Identify which cell holds the provided text, then report its [x, y] central coordinate. 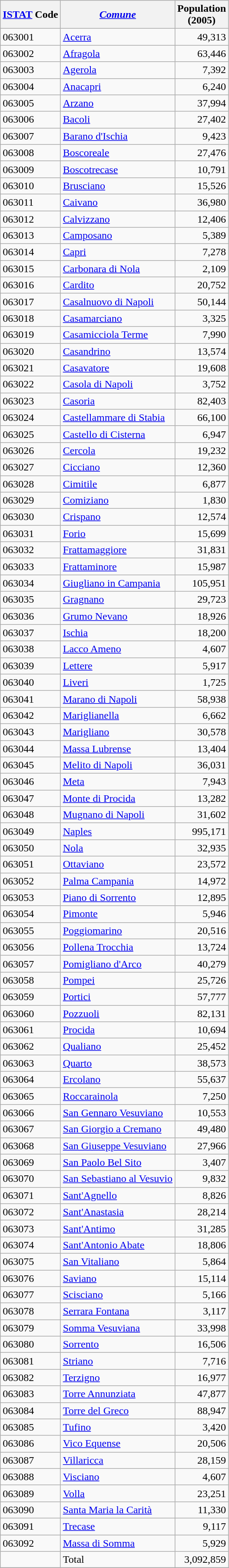
20,506 [202, 1444]
58,938 [202, 699]
063063 [30, 1063]
063021 [30, 368]
Arzano [117, 103]
063034 [30, 583]
063078 [30, 1311]
19,608 [202, 368]
10,694 [202, 1030]
105,951 [202, 583]
063011 [30, 202]
063042 [30, 715]
Liveri [117, 682]
063086 [30, 1444]
063022 [30, 384]
Casandrino [117, 351]
063030 [30, 517]
7,716 [202, 1361]
063083 [30, 1394]
6,947 [202, 434]
063088 [30, 1477]
Lacco Ameno [117, 649]
27,476 [202, 153]
Melito di Napoli [117, 765]
32,935 [202, 848]
063087 [30, 1460]
063008 [30, 153]
55,637 [202, 1080]
Santa Maria la Carità [117, 1510]
063020 [30, 351]
Mariglianella [117, 715]
82,131 [202, 1014]
13,724 [202, 947]
18,200 [202, 633]
063007 [30, 136]
Ischia [117, 633]
Meta [117, 782]
063023 [30, 401]
Gragnano [117, 600]
063069 [30, 1162]
37,994 [202, 103]
Quarto [117, 1063]
18,926 [202, 616]
3,752 [202, 384]
Vico Equense [117, 1444]
1,830 [202, 500]
Roccarainola [117, 1096]
Poggiomarino [117, 931]
27,966 [202, 1146]
5,864 [202, 1261]
5,929 [202, 1543]
Forio [117, 534]
063075 [30, 1261]
063032 [30, 550]
063047 [30, 798]
Casavatore [117, 368]
063071 [30, 1195]
063039 [30, 666]
15,699 [202, 534]
Villaricca [117, 1460]
Volla [117, 1493]
063043 [30, 732]
Ercolano [117, 1080]
063065 [30, 1096]
Sant'Antimo [117, 1228]
Sant'Antonio Abate [117, 1245]
063077 [30, 1295]
Boscotrecase [117, 169]
Torre Annunziata [117, 1394]
12,360 [202, 467]
Camposano [117, 236]
063064 [30, 1080]
29,723 [202, 600]
5,166 [202, 1295]
11,330 [202, 1510]
Sorrento [117, 1344]
063054 [30, 914]
Boscoreale [117, 153]
063049 [30, 831]
Pozzuoli [117, 1014]
063019 [30, 335]
Serrara Fontana [117, 1311]
38,573 [202, 1063]
1,725 [202, 682]
19,232 [202, 450]
Barano d'Ischia [117, 136]
Cicciano [117, 467]
Comune [117, 15]
49,480 [202, 1129]
12,574 [202, 517]
995,171 [202, 831]
12,895 [202, 897]
3,420 [202, 1427]
Piano di Sorrento [117, 897]
Casola di Napoli [117, 384]
063053 [30, 897]
063050 [30, 848]
Massa di Somma [117, 1543]
063041 [30, 699]
13,574 [202, 351]
Crispano [117, 517]
15,526 [202, 186]
31,831 [202, 550]
063010 [30, 186]
063035 [30, 600]
Nola [117, 848]
Saviano [117, 1278]
31,285 [202, 1228]
063067 [30, 1129]
Comiziano [117, 500]
Cardito [117, 285]
7,990 [202, 335]
3,092,859 [202, 1560]
Visciano [117, 1477]
063029 [30, 500]
063044 [30, 748]
063028 [30, 484]
San Giorgio a Cremano [117, 1129]
San Sebastiano al Vesuvio [117, 1179]
063080 [30, 1344]
063059 [30, 997]
Anacapri [117, 87]
Casamicciola Terme [117, 335]
063038 [30, 649]
Casalnuovo di Napoli [117, 302]
Brusciano [117, 186]
063001 [30, 37]
063055 [30, 931]
Population (2005) [202, 15]
Tufino [117, 1427]
063062 [30, 1047]
063031 [30, 534]
47,877 [202, 1394]
063046 [30, 782]
063061 [30, 1030]
063037 [30, 633]
063025 [30, 434]
Trecase [117, 1526]
9,832 [202, 1179]
5,389 [202, 236]
063068 [30, 1146]
Frattaminore [117, 567]
Casoria [117, 401]
3,407 [202, 1162]
Scisciano [117, 1295]
063026 [30, 450]
Giugliano in Campania [117, 583]
063057 [30, 964]
Marigliano [117, 732]
063056 [30, 947]
063040 [30, 682]
5,917 [202, 666]
Cimitile [117, 484]
063060 [30, 1014]
Castellammare di Stabia [117, 417]
40,279 [202, 964]
063051 [30, 864]
Ottaviano [117, 864]
31,602 [202, 815]
Capri [117, 252]
063081 [30, 1361]
063048 [30, 815]
Acerra [117, 37]
8,826 [202, 1195]
9,423 [202, 136]
3,325 [202, 318]
82,403 [202, 401]
7,250 [202, 1096]
Somma Vesuviana [117, 1328]
13,404 [202, 748]
28,159 [202, 1460]
063005 [30, 103]
23,572 [202, 864]
6,662 [202, 715]
San Paolo Bel Sito [117, 1162]
063002 [30, 53]
063082 [30, 1378]
66,100 [202, 417]
063091 [30, 1526]
063085 [30, 1427]
063070 [30, 1179]
15,114 [202, 1278]
18,806 [202, 1245]
063018 [30, 318]
10,791 [202, 169]
30,578 [202, 732]
063033 [30, 567]
San Vitaliano [117, 1261]
063072 [30, 1212]
063092 [30, 1543]
49,313 [202, 37]
5,946 [202, 914]
063012 [30, 219]
063045 [30, 765]
063074 [30, 1245]
San Giuseppe Vesuviano [117, 1146]
063058 [30, 980]
57,777 [202, 997]
15,987 [202, 567]
Procida [117, 1030]
25,452 [202, 1047]
063016 [30, 285]
063079 [30, 1328]
063066 [30, 1113]
9,117 [202, 1526]
063003 [30, 70]
16,977 [202, 1378]
063024 [30, 417]
Castello di Cisterna [117, 434]
063089 [30, 1493]
Cercola [117, 450]
23,251 [202, 1493]
Terzigno [117, 1378]
Pompei [117, 980]
Striano [117, 1361]
063027 [30, 467]
Qualiano [117, 1047]
63,446 [202, 53]
36,980 [202, 202]
16,506 [202, 1344]
Portici [117, 997]
7,392 [202, 70]
20,516 [202, 931]
063004 [30, 87]
Calvizzano [117, 219]
27,402 [202, 120]
Lettere [117, 666]
Agerola [117, 70]
Carbonara di Nola [117, 269]
063090 [30, 1510]
13,282 [202, 798]
063084 [30, 1411]
50,144 [202, 302]
2,109 [202, 269]
6,877 [202, 484]
25,726 [202, 980]
063014 [30, 252]
Palma Campania [117, 881]
Pimonte [117, 914]
Casamarciano [117, 318]
063076 [30, 1278]
Frattamaggiore [117, 550]
Total [117, 1560]
14,972 [202, 881]
063052 [30, 881]
Naples [117, 831]
San Gennaro Vesuviano [117, 1113]
Bacoli [117, 120]
3,117 [202, 1311]
Caivano [117, 202]
7,278 [202, 252]
88,947 [202, 1411]
063013 [30, 236]
Torre del Greco [117, 1411]
063006 [30, 120]
063015 [30, 269]
10,553 [202, 1113]
33,998 [202, 1328]
063017 [30, 302]
Afragola [117, 53]
Sant'Agnello [117, 1195]
12,406 [202, 219]
063073 [30, 1228]
36,031 [202, 765]
063036 [30, 616]
Pollena Trocchia [117, 947]
Sant'Anastasia [117, 1212]
Marano di Napoli [117, 699]
6,240 [202, 87]
20,752 [202, 285]
28,214 [202, 1212]
ISTAT Code [30, 15]
Grumo Nevano [117, 616]
Mugnano di Napoli [117, 815]
7,943 [202, 782]
063009 [30, 169]
Pomigliano d'Arco [117, 964]
Monte di Procida [117, 798]
Massa Lubrense [117, 748]
